Identify which cell holds the provided text, then report its (X, Y) central coordinate. 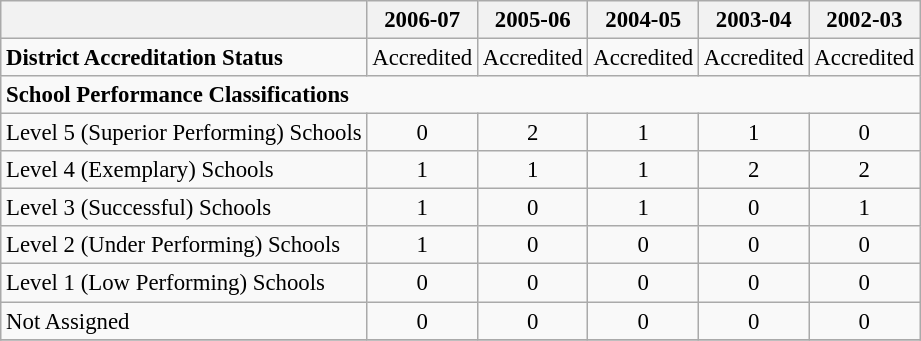
District Accreditation Status (184, 58)
Level 4 (Exemplary) Schools (184, 170)
Level 5 (Superior Performing) Schools (184, 133)
Level 2 (Under Performing) Schools (184, 245)
Not Assigned (184, 321)
Level 1 (Low Performing) Schools (184, 283)
Level 3 (Successful) Schools (184, 208)
2002-03 (864, 20)
School Performance Classifications (460, 95)
2004-05 (644, 20)
2003-04 (754, 20)
2005-06 (532, 20)
2006-07 (422, 20)
